Provide the (X, Y) coordinate of the cell's center where the given text is located.  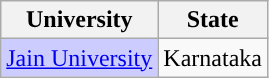
University (80, 20)
State (213, 20)
Karnataka (213, 58)
Jain University (80, 58)
